Detect which cell encompasses the target text, then output its (x, y) center coordinate. 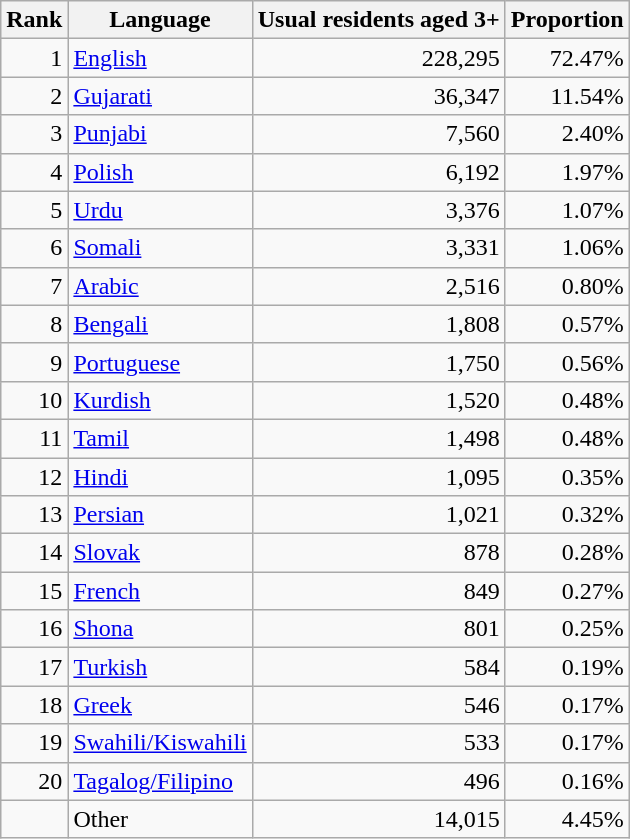
1 (34, 58)
Bengali (160, 324)
Portuguese (160, 362)
2 (34, 96)
9 (34, 362)
12 (34, 477)
13 (34, 515)
36,347 (378, 96)
19 (34, 743)
Tamil (160, 438)
3,331 (378, 248)
3 (34, 134)
Arabic (160, 286)
0.19% (567, 667)
Rank (34, 20)
7,560 (378, 134)
1.06% (567, 248)
Swahili/Kiswahili (160, 743)
Kurdish (160, 400)
Language (160, 20)
Tagalog/Filipino (160, 781)
2.40% (567, 134)
English (160, 58)
4 (34, 172)
6,192 (378, 172)
Persian (160, 515)
72.47% (567, 58)
Somali (160, 248)
1,750 (378, 362)
533 (378, 743)
496 (378, 781)
0.27% (567, 591)
18 (34, 705)
Usual residents aged 3+ (378, 20)
7 (34, 286)
1.07% (567, 210)
0.32% (567, 515)
17 (34, 667)
Other (160, 819)
Greek (160, 705)
584 (378, 667)
16 (34, 629)
0.35% (567, 477)
Shona (160, 629)
2,516 (378, 286)
4.45% (567, 819)
Slovak (160, 553)
10 (34, 400)
14 (34, 553)
15 (34, 591)
801 (378, 629)
Turkish (160, 667)
French (160, 591)
1.97% (567, 172)
14,015 (378, 819)
Gujarati (160, 96)
878 (378, 553)
11.54% (567, 96)
Proportion (567, 20)
1,520 (378, 400)
20 (34, 781)
3,376 (378, 210)
546 (378, 705)
Polish (160, 172)
0.28% (567, 553)
1,498 (378, 438)
1,808 (378, 324)
1,095 (378, 477)
0.25% (567, 629)
0.16% (567, 781)
Punjabi (160, 134)
6 (34, 248)
11 (34, 438)
0.56% (567, 362)
0.57% (567, 324)
Hindi (160, 477)
Urdu (160, 210)
1,021 (378, 515)
8 (34, 324)
0.80% (567, 286)
849 (378, 591)
228,295 (378, 58)
5 (34, 210)
